Determine the (x, y) coordinate at the center of the cell enclosing the given text.  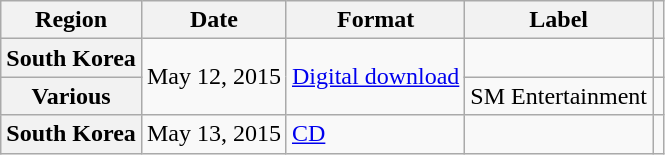
May 12, 2015 (214, 77)
Format (375, 20)
Date (214, 20)
SM Entertainment (559, 96)
Label (559, 20)
CD (375, 134)
May 13, 2015 (214, 134)
Region (72, 20)
Digital download (375, 77)
Various (72, 96)
